For the text-containing cell, return its midpoint in [x, y] coordinate format. 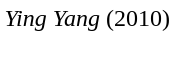
Ying Yang (2010) [87, 18]
